Scan for the cell matching the given text and deliver its [x, y] coordinate at center. 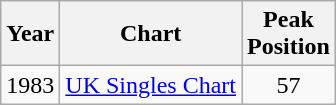
57 [289, 85]
1983 [30, 85]
UK Singles Chart [151, 85]
Chart [151, 34]
PeakPosition [289, 34]
Year [30, 34]
